Identify which cell holds the provided text, then report its (X, Y) central coordinate. 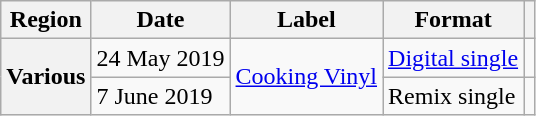
Various (46, 77)
Digital single (454, 58)
Date (160, 20)
Region (46, 20)
Format (454, 20)
Label (306, 20)
Cooking Vinyl (306, 77)
24 May 2019 (160, 58)
7 June 2019 (160, 96)
Remix single (454, 96)
